Return [X, Y] of the center of cell containing provided text 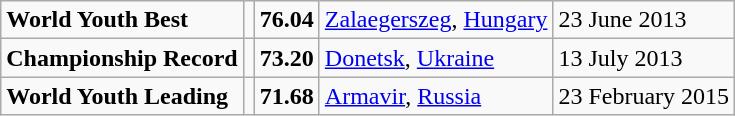
73.20 [286, 58]
76.04 [286, 20]
Armavir, Russia [436, 96]
23 February 2015 [644, 96]
World Youth Best [122, 20]
71.68 [286, 96]
23 June 2013 [644, 20]
13 July 2013 [644, 58]
World Youth Leading [122, 96]
Donetsk, Ukraine [436, 58]
Championship Record [122, 58]
Zalaegerszeg, Hungary [436, 20]
